Provide the (x, y) coordinate of the cell's center where the given text is located.  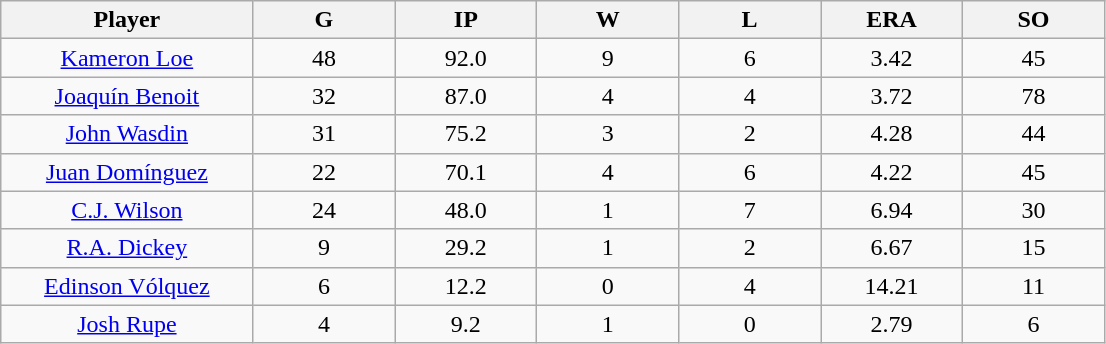
3 (608, 134)
22 (324, 172)
87.0 (466, 96)
4.28 (892, 134)
C.J. Wilson (127, 210)
Edinson Vólquez (127, 286)
30 (1033, 210)
75.2 (466, 134)
G (324, 20)
48 (324, 58)
SO (1033, 20)
70.1 (466, 172)
15 (1033, 248)
Player (127, 20)
W (608, 20)
4.22 (892, 172)
2.79 (892, 324)
14.21 (892, 286)
Josh Rupe (127, 324)
92.0 (466, 58)
44 (1033, 134)
32 (324, 96)
31 (324, 134)
78 (1033, 96)
Juan Domínguez (127, 172)
9.2 (466, 324)
12.2 (466, 286)
24 (324, 210)
3.42 (892, 58)
6.67 (892, 248)
6.94 (892, 210)
Joaquín Benoit (127, 96)
R.A. Dickey (127, 248)
L (750, 20)
48.0 (466, 210)
John Wasdin (127, 134)
IP (466, 20)
ERA (892, 20)
29.2 (466, 248)
3.72 (892, 96)
7 (750, 210)
11 (1033, 286)
Kameron Loe (127, 58)
